For the text-containing cell, return its midpoint in [X, Y] coordinate format. 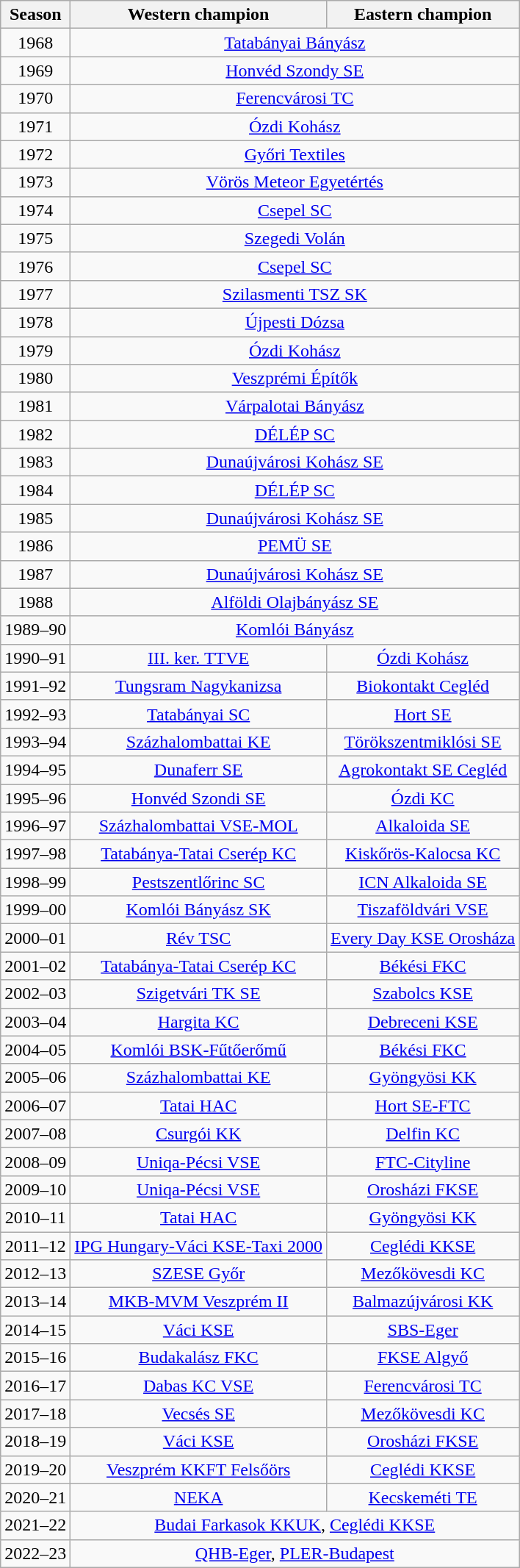
2014–15 [35, 1330]
2010–11 [35, 1217]
1986 [35, 546]
Tiszaföldvári VSE [422, 910]
2012–13 [35, 1274]
1987 [35, 574]
Szegedi Volán [295, 238]
2011–12 [35, 1246]
IPG Hungary-Váci KSE-Taxi 2000 [198, 1246]
1976 [35, 266]
ICN Alkaloida SE [422, 882]
1978 [35, 322]
PEMÜ SE [295, 546]
Törökszentmiklósi SE [422, 742]
2020–21 [35, 1497]
FKSE Algyő [422, 1358]
Tungsram Nagykanizsa [198, 686]
1993–94 [35, 742]
1971 [35, 126]
Dabas KC VSE [198, 1386]
Budai Farkasok KKUK, Ceglédi KKSE [295, 1525]
1988 [35, 602]
Százhalombattai VSE-MOL [198, 826]
1989–90 [35, 630]
2017–18 [35, 1414]
Hort SE-FTC [422, 1106]
Újpesti Dózsa [295, 322]
1998–99 [35, 882]
1979 [35, 351]
Debreceni KSE [422, 1022]
1975 [35, 238]
2021–22 [35, 1525]
QHB-Eger, PLER-Budapest [295, 1553]
Rév TSC [198, 938]
Vecsés SE [198, 1414]
2001–02 [35, 966]
2013–14 [35, 1302]
1974 [35, 210]
Balmazújvárosi KK [422, 1302]
1991–92 [35, 686]
Budakalász FKC [198, 1358]
2019–20 [35, 1469]
1972 [35, 154]
1970 [35, 99]
1996–97 [35, 826]
2015–16 [35, 1358]
Vörös Meteor Egyetértés [295, 182]
Hargita KC [198, 1022]
Ózdi KC [422, 798]
2008–09 [35, 1161]
1995–96 [35, 798]
Season [35, 15]
Delfin KC [422, 1134]
Csurgói KK [198, 1134]
Pestszentlőrinc SC [198, 882]
2005–06 [35, 1078]
Kiskőrös-Kalocsa KC [422, 854]
SBS-Eger [422, 1330]
1973 [35, 182]
1990–91 [35, 658]
2022–23 [35, 1553]
1983 [35, 462]
2007–08 [35, 1134]
2016–17 [35, 1386]
MKB-MVM Veszprém II [198, 1302]
2006–07 [35, 1106]
2003–04 [35, 1022]
2009–10 [35, 1189]
1992–93 [35, 714]
Komlói Bányász [295, 630]
FTC-Cityline [422, 1161]
1984 [35, 490]
1982 [35, 434]
Szigetvári TK SE [198, 994]
Alkaloida SE [422, 826]
Komlói Bányász SK [198, 910]
Várpalotai Bányász [295, 407]
Komlói BSK-Fűtőerőmű [198, 1050]
Tatabányai Bányász [295, 43]
Veszprém KKFT Felsőörs [198, 1469]
Tatabányai SC [198, 714]
Dunaferr SE [198, 770]
1999–00 [35, 910]
Every Day KSE Orosháza [422, 938]
Kecskeméti TE [422, 1497]
2018–19 [35, 1442]
Szilasmenti TSZ SK [295, 294]
1981 [35, 407]
2000–01 [35, 938]
Agrokontakt SE Cegléd [422, 770]
NEKA [198, 1497]
Western champion [198, 15]
Biokontakt Cegléd [422, 686]
Győri Textiles [295, 154]
1994–95 [35, 770]
2002–03 [35, 994]
Szabolcs KSE [422, 994]
1980 [35, 379]
2004–05 [35, 1050]
1969 [35, 71]
1997–98 [35, 854]
1985 [35, 518]
Veszprémi Építők [295, 379]
Hort SE [422, 714]
Alföldi Olajbányász SE [295, 602]
1968 [35, 43]
III. ker. TTVE [198, 658]
SZESE Győr [198, 1274]
1977 [35, 294]
Honvéd Szondy SE [295, 71]
Eastern champion [422, 15]
Honvéd Szondi SE [198, 798]
